For the text-containing cell, return its midpoint in (X, Y) coordinate format. 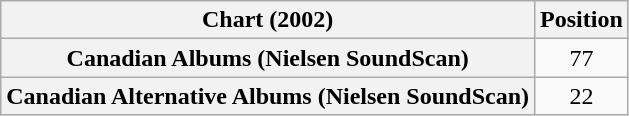
Chart (2002) (268, 20)
Canadian Albums (Nielsen SoundScan) (268, 58)
22 (582, 96)
77 (582, 58)
Canadian Alternative Albums (Nielsen SoundScan) (268, 96)
Position (582, 20)
